Detect which cell encompasses the target text, then output its (x, y) center coordinate. 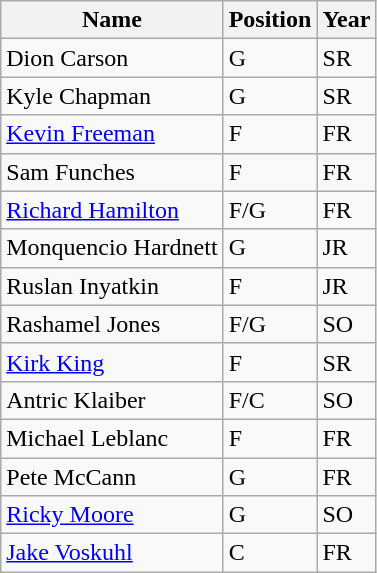
Richard Hamilton (112, 210)
Year (346, 20)
Dion Carson (112, 58)
Position (270, 20)
Antric Klaiber (112, 400)
Ricky Moore (112, 515)
Kirk King (112, 362)
Kyle Chapman (112, 96)
Kevin Freeman (112, 134)
C (270, 553)
F/C (270, 400)
Name (112, 20)
Pete McCann (112, 477)
Monquencio Hardnett (112, 248)
Michael Leblanc (112, 438)
Jake Voskuhl (112, 553)
Ruslan Inyatkin (112, 286)
Rashamel Jones (112, 324)
Sam Funches (112, 172)
